From the cell containing the given text, extract its center point as (X, Y) coordinate. 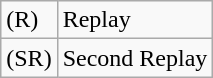
Replay (135, 20)
Second Replay (135, 58)
(SR) (29, 58)
(R) (29, 20)
